Detect which cell encompasses the target text, then output its (x, y) center coordinate. 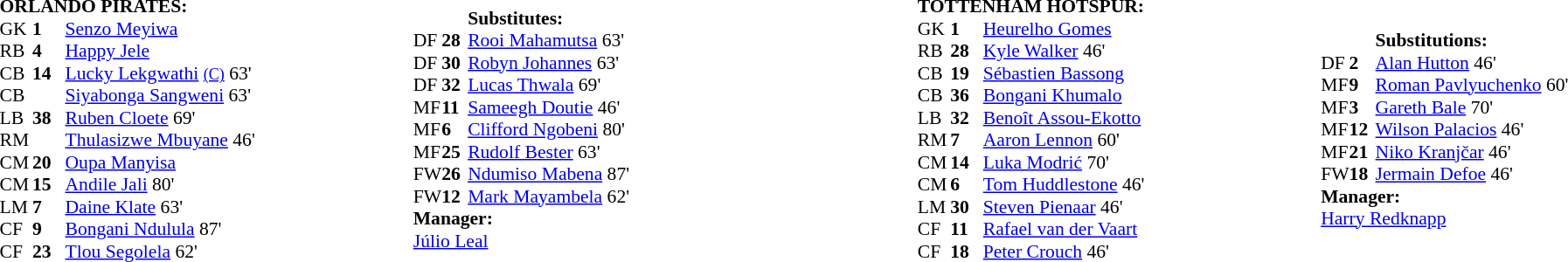
Sébastien Bassong (1065, 73)
25 (454, 151)
Harry Redknapp (1444, 218)
Aaron Lennon 60' (1065, 141)
26 (454, 174)
Substitutes: (549, 17)
Clifford Ngobeni 80' (549, 129)
Thulasizwe Mbuyane 46' (159, 141)
2 (1363, 62)
Rudolf Bester 63' (549, 151)
Bongani Khumalo (1065, 95)
19 (967, 73)
Tom Huddlestone 46' (1065, 184)
Steven Pienaar 46' (1065, 207)
Kyle Walker 46' (1065, 52)
21 (1363, 151)
20 (49, 162)
Andile Jali 80' (159, 184)
Siyabonga Sangweni 63' (159, 95)
Mark Mayambela 62' (549, 196)
Happy Jele (159, 52)
Rooi Mahamutsa 63' (549, 40)
18 (1363, 174)
Lucas Thwala 69' (549, 85)
Bongani Ndulula 87' (159, 230)
Rafael van der Vaart (1065, 230)
38 (49, 118)
Lucky Lekgwathi (C) 63' (159, 73)
Luka Modrić 70' (1065, 162)
Robyn Johannes 63' (549, 62)
Júlio Leal (521, 240)
Senzo Meyiwa (159, 29)
3 (1363, 107)
Ruben Cloete 69' (159, 118)
Sameegh Doutie 46' (549, 107)
Benoît Assou-Ekotto (1065, 118)
Daine Klate 63' (159, 207)
Oupa Manyisa (159, 162)
15 (49, 184)
Ndumiso Mabena 87' (549, 174)
4 (49, 52)
36 (967, 95)
Heurelho Gomes (1065, 29)
